Return [x, y] of the center of cell containing provided text 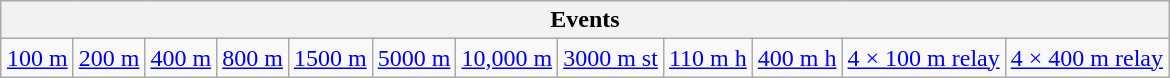
200 m [109, 58]
Events [584, 20]
4 × 100 m relay [924, 58]
10,000 m [507, 58]
3000 m st [611, 58]
400 m [181, 58]
400 m h [797, 58]
5000 m [414, 58]
4 × 400 m relay [1086, 58]
110 m h [708, 58]
100 m [37, 58]
1500 m [330, 58]
800 m [253, 58]
